Locate the cell with the specified text and output its (X, Y) center coordinate. 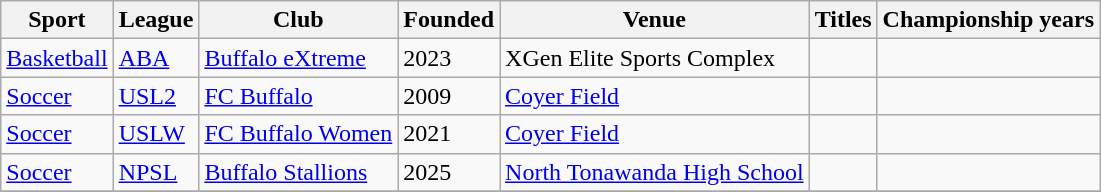
Buffalo Stallions (298, 172)
XGen Elite Sports Complex (655, 58)
Basketball (57, 58)
FC Buffalo Women (298, 134)
Venue (655, 20)
NPSL (156, 172)
Titles (843, 20)
North Tonawanda High School (655, 172)
USL2 (156, 96)
Club (298, 20)
2021 (449, 134)
Buffalo eXtreme (298, 58)
2009 (449, 96)
Founded (449, 20)
ABA (156, 58)
2025 (449, 172)
League (156, 20)
USLW (156, 134)
2023 (449, 58)
FC Buffalo (298, 96)
Championship years (988, 20)
Sport (57, 20)
